Search for the cell housing the specified text and yield its [X, Y] center coordinate. 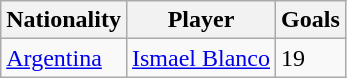
Nationality [64, 20]
Goals [311, 20]
Argentina [64, 58]
19 [311, 58]
Player [200, 20]
Ismael Blanco [200, 58]
